Detect which cell encompasses the target text, then output its [X, Y] center coordinate. 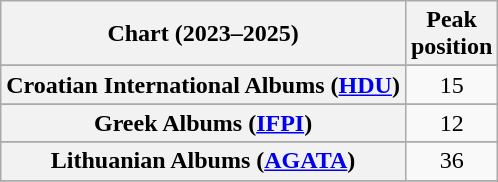
Peakposition [451, 34]
36 [451, 161]
Lithuanian Albums (AGATA) [204, 161]
Greek Albums (IFPI) [204, 123]
Croatian International Albums (HDU) [204, 85]
12 [451, 123]
Chart (2023–2025) [204, 34]
15 [451, 85]
